Pinpoint the cell where the given text exists, returning its (X, Y) midpoint coordinate. 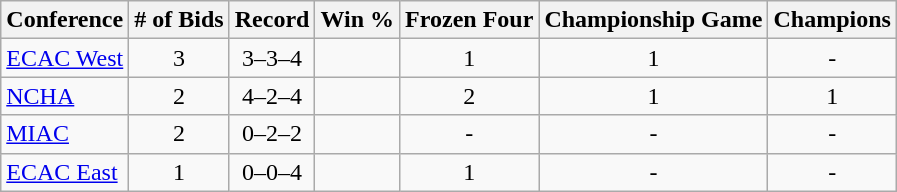
4–2–4 (272, 96)
Championship Game (654, 20)
MIAC (65, 134)
3–3–4 (272, 58)
ECAC East (65, 172)
# of Bids (179, 20)
Conference (65, 20)
Frozen Four (470, 20)
NCHA (65, 96)
Win % (358, 20)
Champions (832, 20)
3 (179, 58)
0–0–4 (272, 172)
0–2–2 (272, 134)
ECAC West (65, 58)
Record (272, 20)
